Provide the [x, y] coordinate of the cell's center where the given text is located.  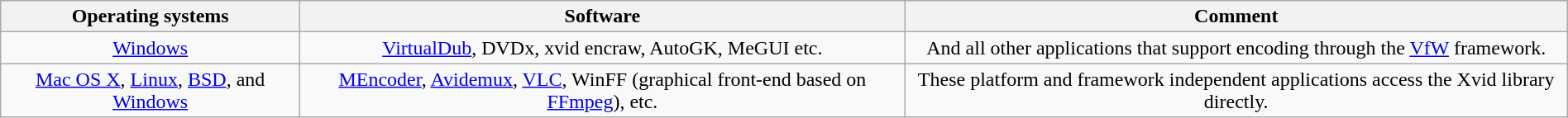
Comment [1236, 17]
Mac OS X, Linux, BSD, and Windows [151, 91]
These platform and framework independent applications access the Xvid library directly. [1236, 91]
VirtualDub, DVDx, xvid encraw, AutoGK, MeGUI etc. [603, 48]
And all other applications that support encoding through the VfW framework. [1236, 48]
MEncoder, Avidemux, VLC, WinFF (graphical front-end based on FFmpeg), etc. [603, 91]
Software [603, 17]
Operating systems [151, 17]
Windows [151, 48]
